Find where the given text appears and provide that cell's center as [x, y] coordinate. 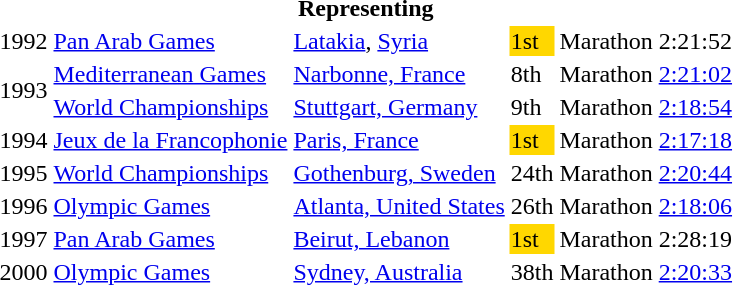
2:21:02 [695, 74]
2:18:06 [695, 206]
Narbonne, France [399, 74]
2:21:52 [695, 41]
8th [532, 74]
2:28:19 [695, 239]
26th [532, 206]
Paris, France [399, 140]
Latakia, Syria [399, 41]
2:20:44 [695, 173]
9th [532, 107]
Atlanta, United States [399, 206]
Mediterranean Games [170, 74]
Olympic Games [170, 206]
2:18:54 [695, 107]
2:17:18 [695, 140]
Jeux de la Francophonie [170, 140]
24th [532, 173]
Gothenburg, Sweden [399, 173]
Beirut, Lebanon [399, 239]
Stuttgart, Germany [399, 107]
